Search for the cell housing the specified text and yield its [x, y] center coordinate. 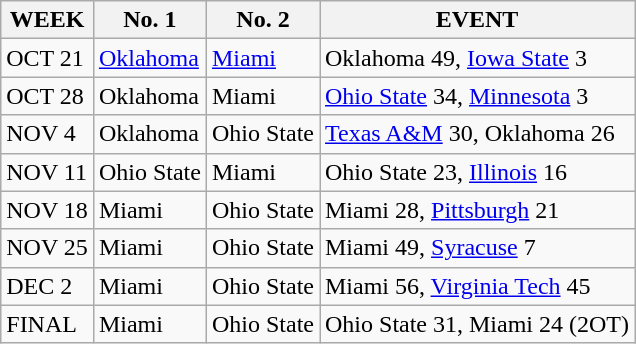
Ohio State 31, Miami 24 (2OT) [478, 324]
FINAL [48, 324]
No. 1 [150, 20]
Miami 28, Pittsburgh 21 [478, 210]
Oklahoma 49, Iowa State 3 [478, 58]
Miami 56, Virginia Tech 45 [478, 286]
WEEK [48, 20]
DEC 2 [48, 286]
EVENT [478, 20]
NOV 11 [48, 172]
NOV 4 [48, 134]
NOV 18 [48, 210]
OCT 21 [48, 58]
NOV 25 [48, 248]
Miami 49, Syracuse 7 [478, 248]
No. 2 [262, 20]
Ohio State 34, Minnesota 3 [478, 96]
Ohio State 23, Illinois 16 [478, 172]
Texas A&M 30, Oklahoma 26 [478, 134]
OCT 28 [48, 96]
